For the text-containing cell, return its midpoint in [X, Y] coordinate format. 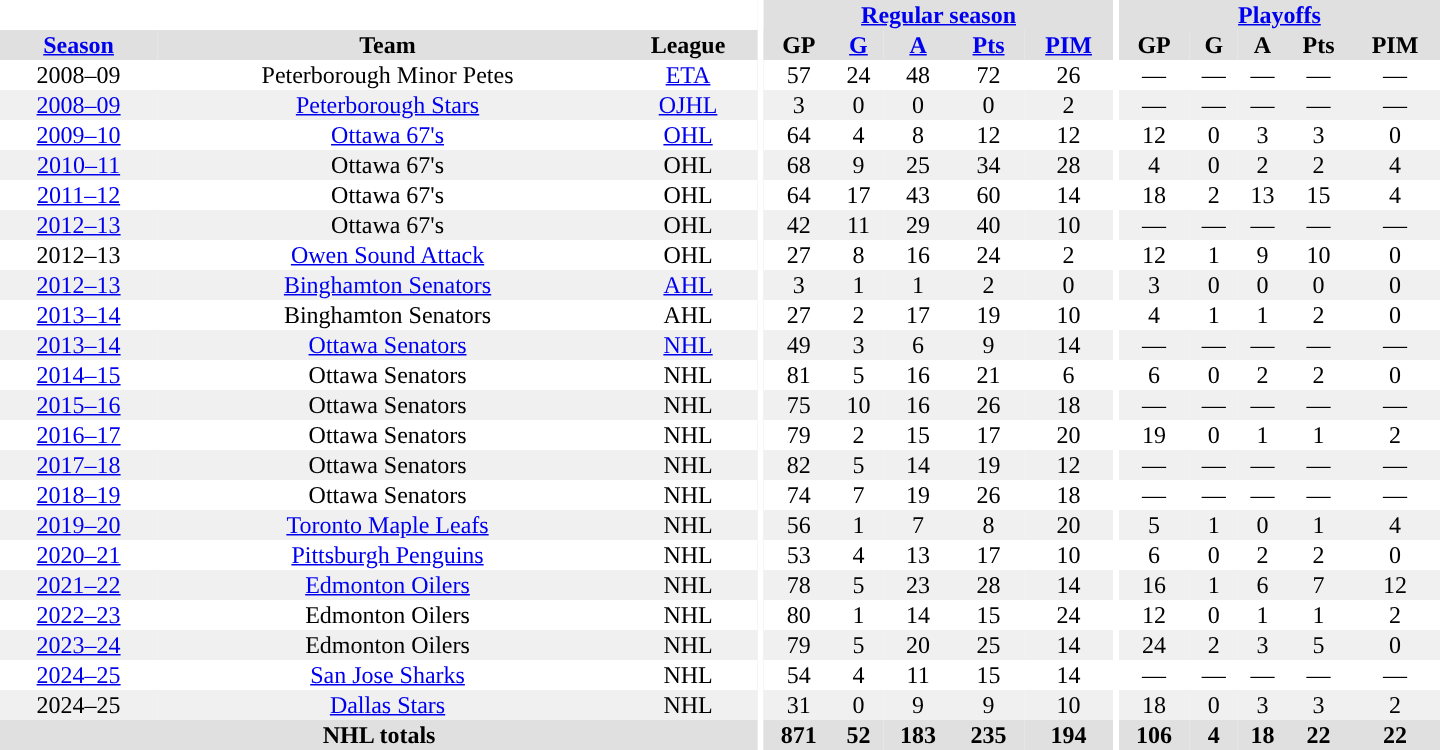
2019–20 [78, 525]
2018–19 [78, 495]
2015–16 [78, 405]
82 [799, 465]
San Jose Sharks [388, 675]
194 [1069, 735]
81 [799, 375]
29 [918, 225]
75 [799, 405]
48 [918, 75]
2017–18 [78, 465]
72 [988, 75]
54 [799, 675]
ETA [688, 75]
Playoffs [1280, 15]
56 [799, 525]
2020–21 [78, 555]
68 [799, 165]
2022–23 [78, 615]
235 [988, 735]
21 [988, 375]
2014–15 [78, 375]
Peterborough Stars [388, 105]
2016–17 [78, 435]
31 [799, 705]
League [688, 45]
40 [988, 225]
Peterborough Minor Petes [388, 75]
53 [799, 555]
2023–24 [78, 645]
Team [388, 45]
74 [799, 495]
871 [799, 735]
2011–12 [78, 195]
23 [918, 585]
52 [858, 735]
183 [918, 735]
NHL totals [379, 735]
Dallas Stars [388, 705]
OJHL [688, 105]
43 [918, 195]
60 [988, 195]
2010–11 [78, 165]
Toronto Maple Leafs [388, 525]
34 [988, 165]
2009–10 [78, 135]
Season [78, 45]
49 [799, 345]
57 [799, 75]
Pittsburgh Penguins [388, 555]
2021–22 [78, 585]
80 [799, 615]
106 [1154, 735]
Regular season [939, 15]
Owen Sound Attack [388, 255]
42 [799, 225]
78 [799, 585]
